Provide the (X, Y) coordinate of the cell's center where the given text is located.  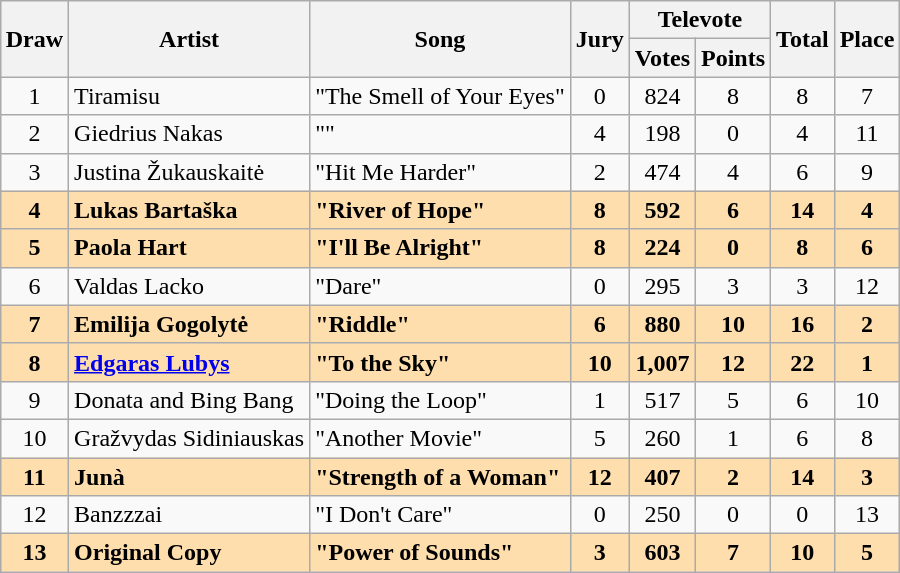
Tiramisu (190, 96)
Song (440, 39)
16 (803, 324)
Donata and Bing Bang (190, 400)
"" (440, 134)
"Power of Sounds" (440, 553)
"Riddle" (440, 324)
824 (662, 96)
"The Smell of Your Eyes" (440, 96)
Total (803, 39)
250 (662, 515)
Lukas Bartaška (190, 210)
407 (662, 477)
Votes (662, 58)
Edgaras Lubys (190, 362)
Televote (700, 20)
Giedrius Nakas (190, 134)
"I Don't Care" (440, 515)
Justina Žukauskaitė (190, 172)
"Dare" (440, 286)
Emilija Gogolytė (190, 324)
Junà (190, 477)
"River of Hope" (440, 210)
Artist (190, 39)
22 (803, 362)
"Strength of a Woman" (440, 477)
1,007 (662, 362)
Draw (34, 39)
"Doing the Loop" (440, 400)
295 (662, 286)
880 (662, 324)
474 (662, 172)
224 (662, 248)
"I'll Be Alright" (440, 248)
Valdas Lacko (190, 286)
"Another Movie" (440, 438)
Banzzzai (190, 515)
Gražvydas Sidiniauskas (190, 438)
603 (662, 553)
517 (662, 400)
592 (662, 210)
Points (734, 58)
Jury (600, 39)
260 (662, 438)
Original Copy (190, 553)
Paola Hart (190, 248)
198 (662, 134)
Place (867, 39)
"To the Sky" (440, 362)
"Hit Me Harder" (440, 172)
